For the text-containing cell, return its midpoint in [x, y] coordinate format. 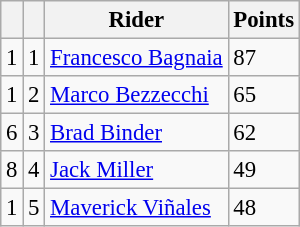
65 [264, 95]
49 [264, 170]
8 [12, 170]
Points [264, 20]
Marco Bezzecchi [136, 95]
Maverick Viñales [136, 208]
4 [34, 170]
48 [264, 208]
5 [34, 208]
Francesco Bagnaia [136, 58]
87 [264, 58]
6 [12, 133]
Brad Binder [136, 133]
62 [264, 133]
2 [34, 95]
Jack Miller [136, 170]
3 [34, 133]
Rider [136, 20]
